Capture the cell that displays the provided text and extract its [x, y] central coordinate. 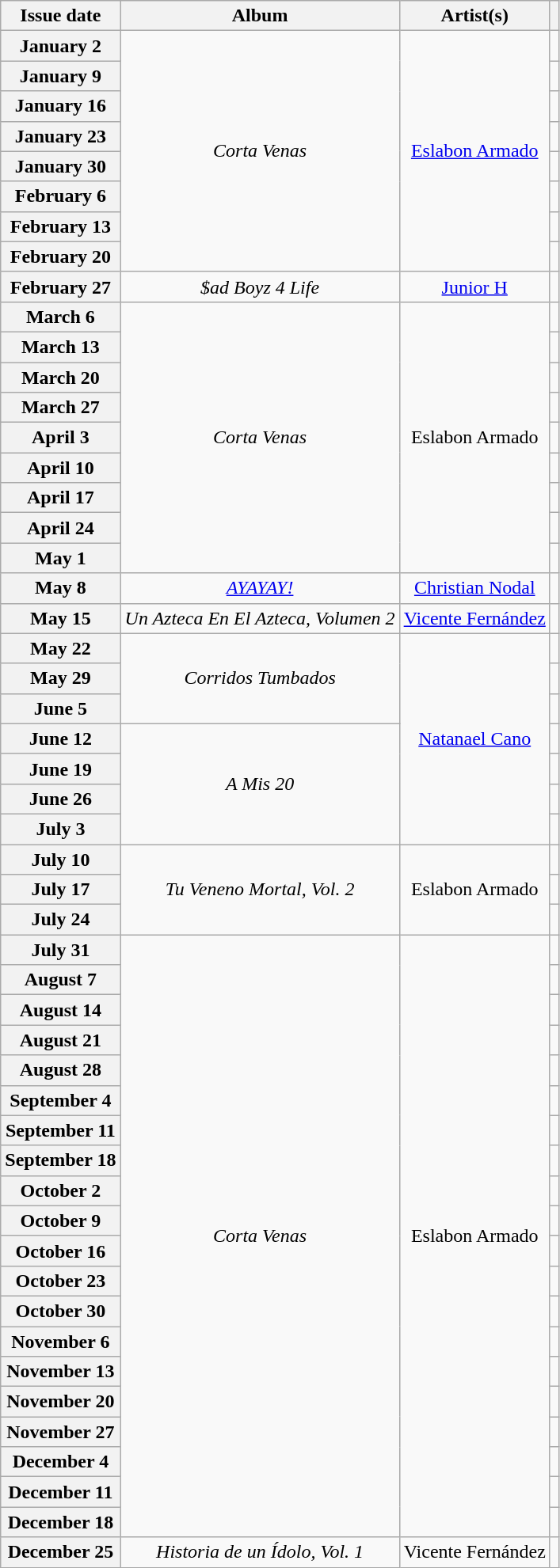
Junior H [474, 287]
November 13 [60, 1372]
September 4 [60, 1100]
July 10 [60, 859]
Un Azteca En El Azteca, Volumen 2 [260, 618]
March 13 [60, 347]
October 9 [60, 1221]
March 20 [60, 378]
April 10 [60, 468]
June 26 [60, 799]
December 11 [60, 1492]
September 11 [60, 1130]
January 30 [60, 166]
May 22 [60, 648]
July 24 [60, 920]
January 9 [60, 76]
October 23 [60, 1281]
April 3 [60, 438]
October 2 [60, 1190]
AYAYAY! [260, 588]
January 16 [60, 106]
August 21 [60, 1040]
February 13 [60, 226]
Historia de un Ídolo, Vol. 1 [260, 1552]
August 7 [60, 980]
January 23 [60, 136]
June 19 [60, 769]
May 1 [60, 558]
June 5 [60, 708]
July 17 [60, 890]
Album [260, 16]
December 4 [60, 1462]
March 27 [60, 408]
July 3 [60, 829]
April 17 [60, 498]
December 18 [60, 1522]
May 8 [60, 588]
October 30 [60, 1311]
November 27 [60, 1432]
February 20 [60, 256]
February 6 [60, 196]
Issue date [60, 16]
July 31 [60, 950]
November 6 [60, 1342]
Tu Veneno Mortal, Vol. 2 [260, 889]
Corridos Tumbados [260, 678]
September 18 [60, 1160]
August 28 [60, 1070]
March 6 [60, 317]
May 15 [60, 618]
April 24 [60, 528]
Artist(s) [474, 16]
November 20 [60, 1402]
Natanael Cano [474, 738]
May 29 [60, 678]
August 14 [60, 1010]
December 25 [60, 1552]
June 12 [60, 738]
January 2 [60, 46]
October 16 [60, 1251]
A Mis 20 [260, 784]
February 27 [60, 287]
$ad Boyz 4 Life [260, 287]
Christian Nodal [474, 588]
